Extract the [x, y] coordinate from the center of the cell holding the provided text.  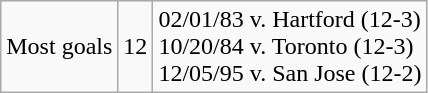
12 [136, 47]
Most goals [60, 47]
02/01/83 v. Hartford (12-3)10/20/84 v. Toronto (12-3)12/05/95 v. San Jose (12-2) [290, 47]
